Capture the cell that displays the provided text and extract its [x, y] central coordinate. 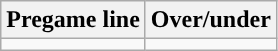
Over/under [210, 20]
Pregame line [74, 20]
